For the text-containing cell, return its midpoint in [X, Y] coordinate format. 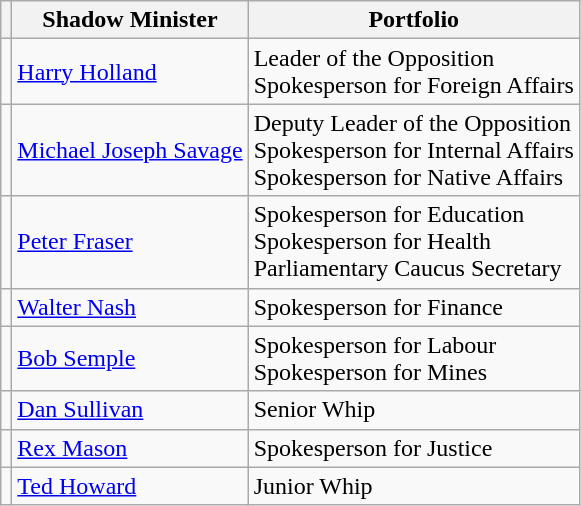
Dan Sullivan [130, 410]
Portfolio [414, 20]
Senior Whip [414, 410]
Michael Joseph Savage [130, 150]
Deputy Leader of the OppositionSpokesperson for Internal AffairsSpokesperson for Native Affairs [414, 150]
Spokesperson for Finance [414, 307]
Junior Whip [414, 486]
Walter Nash [130, 307]
Shadow Minister [130, 20]
Peter Fraser [130, 242]
Leader of the OppositionSpokesperson for Foreign Affairs [414, 72]
Spokesperson for Justice [414, 448]
Bob Semple [130, 358]
Harry Holland [130, 72]
Spokesperson for LabourSpokesperson for Mines [414, 358]
Rex Mason [130, 448]
Ted Howard [130, 486]
Spokesperson for EducationSpokesperson for HealthParliamentary Caucus Secretary [414, 242]
